For the text-containing cell, return its midpoint in (X, Y) coordinate format. 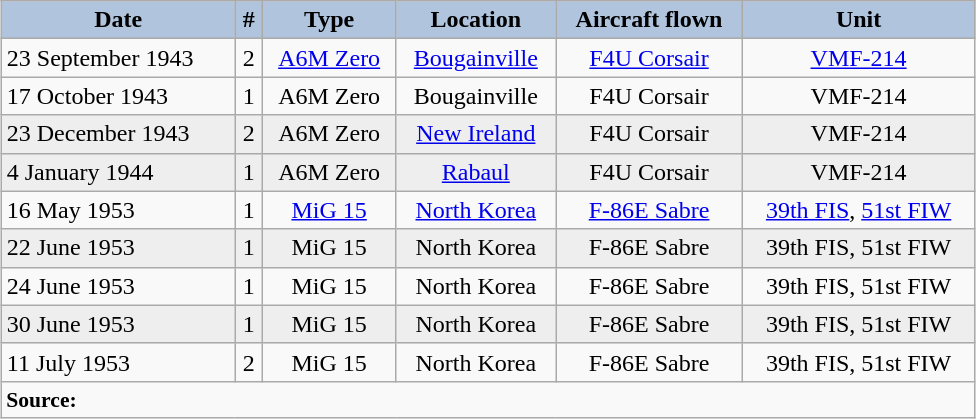
22 June 1953 (118, 248)
30 June 1953 (118, 324)
Aircraft flown (650, 20)
23 September 1943 (118, 58)
17 October 1943 (118, 96)
Date (118, 20)
11 July 1953 (118, 362)
24 June 1953 (118, 286)
Location (476, 20)
23 December 1943 (118, 134)
New Ireland (476, 134)
Source: (488, 399)
16 May 1953 (118, 210)
Unit (858, 20)
Type (329, 20)
# (248, 20)
Rabaul (476, 172)
4 January 1944 (118, 172)
